Identify which cell holds the provided text, then report its [X, Y] central coordinate. 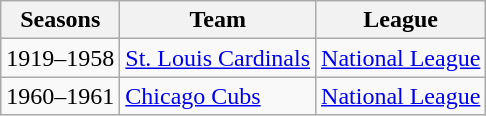
Chicago Cubs [218, 96]
Team [218, 20]
1960–1961 [60, 96]
St. Louis Cardinals [218, 58]
Seasons [60, 20]
League [401, 20]
1919–1958 [60, 58]
